Extract the (X, Y) coordinate from the center of the cell holding the provided text.  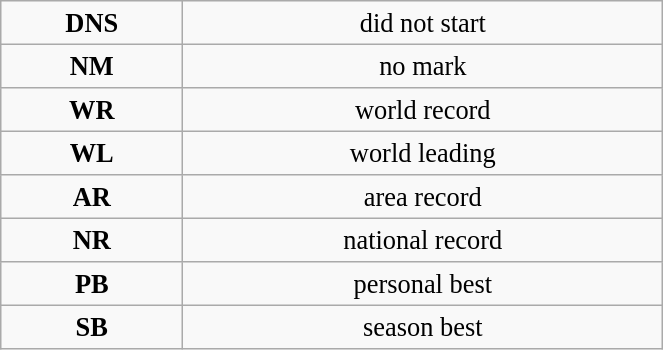
DNS (92, 22)
area record (423, 197)
world record (423, 109)
did not start (423, 22)
SB (92, 327)
national record (423, 240)
world leading (423, 153)
AR (92, 197)
season best (423, 327)
PB (92, 284)
WR (92, 109)
NR (92, 240)
personal best (423, 284)
WL (92, 153)
no mark (423, 66)
NM (92, 66)
